Return (X, Y) of the center of cell containing provided text 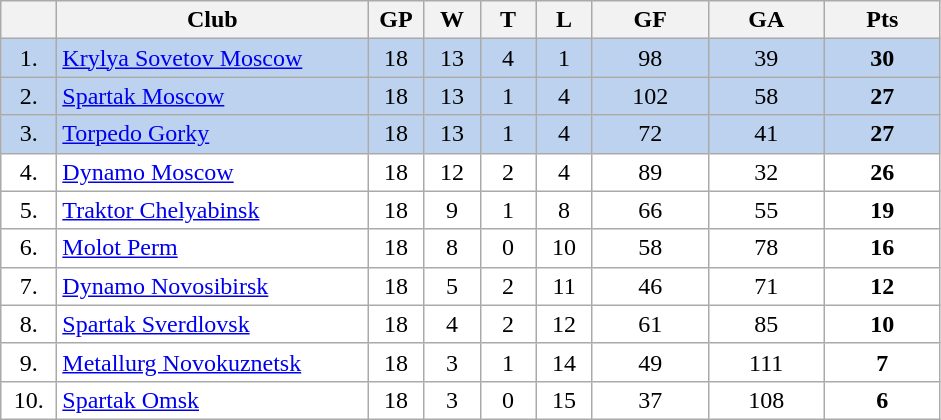
GA (766, 20)
10. (29, 400)
46 (650, 286)
3. (29, 134)
16 (882, 248)
26 (882, 172)
39 (766, 58)
30 (882, 58)
71 (766, 286)
111 (766, 362)
Torpedo Gorky (212, 134)
61 (650, 324)
7. (29, 286)
66 (650, 210)
Traktor Chelyabinsk (212, 210)
98 (650, 58)
102 (650, 96)
6 (882, 400)
78 (766, 248)
9 (452, 210)
89 (650, 172)
Dynamo Moscow (212, 172)
GP (396, 20)
11 (564, 286)
8. (29, 324)
55 (766, 210)
Metallurg Novokuznetsk (212, 362)
2. (29, 96)
32 (766, 172)
T (508, 20)
15 (564, 400)
41 (766, 134)
5. (29, 210)
L (564, 20)
Club (212, 20)
Dynamo Novosibirsk (212, 286)
14 (564, 362)
9. (29, 362)
49 (650, 362)
W (452, 20)
Spartak Moscow (212, 96)
Spartak Sverdlovsk (212, 324)
Krylya Sovetov Moscow (212, 58)
4. (29, 172)
108 (766, 400)
72 (650, 134)
Spartak Omsk (212, 400)
Molot Perm (212, 248)
GF (650, 20)
5 (452, 286)
6. (29, 248)
85 (766, 324)
Pts (882, 20)
19 (882, 210)
1. (29, 58)
7 (882, 362)
37 (650, 400)
